Identify which cell holds the provided text, then report its [x, y] central coordinate. 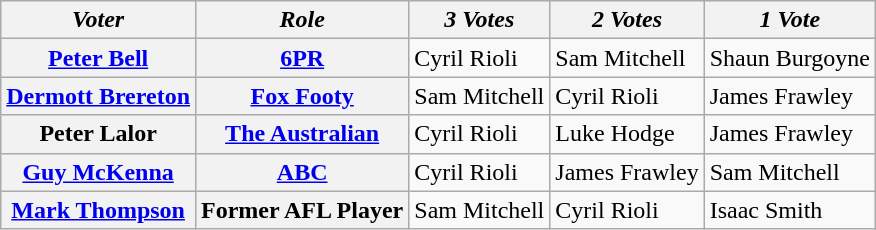
Peter Lalor [98, 134]
Fox Footy [302, 96]
Luke Hodge [627, 134]
2 Votes [627, 20]
Former AFL Player [302, 210]
Voter [98, 20]
Guy McKenna [98, 172]
Role [302, 20]
1 Vote [790, 20]
Shaun Burgoyne [790, 58]
Isaac Smith [790, 210]
The Australian [302, 134]
ABC [302, 172]
6PR [302, 58]
Mark Thompson [98, 210]
Peter Bell [98, 58]
3 Votes [480, 20]
Dermott Brereton [98, 96]
